Find where the given text appears and provide that cell's center as (X, Y) coordinate. 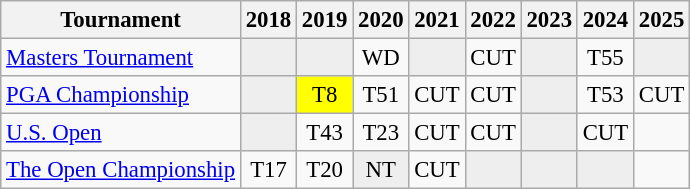
2024 (605, 20)
2020 (381, 20)
T51 (381, 95)
2023 (549, 20)
T8 (325, 95)
U.S. Open (121, 133)
Masters Tournament (121, 58)
2019 (325, 20)
2018 (268, 20)
WD (381, 58)
Tournament (121, 20)
2021 (437, 20)
T55 (605, 58)
T43 (325, 133)
NT (381, 170)
T17 (268, 170)
The Open Championship (121, 170)
2022 (493, 20)
T53 (605, 95)
T23 (381, 133)
2025 (661, 20)
PGA Championship (121, 95)
T20 (325, 170)
